Locate the cell with the specified text and output its (x, y) center coordinate. 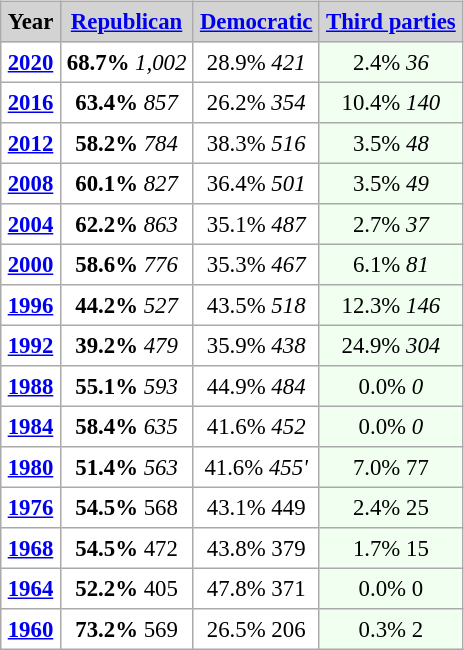
0.3% 2 (390, 629)
62.2% 863 (126, 224)
68.7% 1,002 (126, 62)
Democratic (256, 22)
2016 (30, 103)
1976 (30, 508)
55.1% 593 (126, 386)
2000 (30, 265)
2012 (30, 143)
44.9% 484 (256, 386)
35.1% 487 (256, 224)
Republican (126, 22)
3.5% 49 (390, 184)
58.4% 635 (126, 427)
58.6% 776 (126, 265)
47.8% 371 (256, 589)
1988 (30, 386)
2004 (30, 224)
1984 (30, 427)
36.4% 501 (256, 184)
2008 (30, 184)
39.2% 479 (126, 346)
Third parties (390, 22)
2020 (30, 62)
58.2% 784 (126, 143)
1992 (30, 346)
44.2% 527 (126, 305)
2.7% 37 (390, 224)
63.4% 857 (126, 103)
35.9% 438 (256, 346)
43.8% 379 (256, 548)
24.9% 304 (390, 346)
54.5% 472 (126, 548)
26.2% 354 (256, 103)
10.4% 140 (390, 103)
26.5% 206 (256, 629)
6.1% 81 (390, 265)
3.5% 48 (390, 143)
7.0% 77 (390, 467)
52.2% 405 (126, 589)
Year (30, 22)
2.4% 36 (390, 62)
28.9% 421 (256, 62)
1960 (30, 629)
1.7% 15 (390, 548)
54.5% 568 (126, 508)
43.1% 449 (256, 508)
12.3% 146 (390, 305)
60.1% 827 (126, 184)
1980 (30, 467)
51.4% 563 (126, 467)
43.5% 518 (256, 305)
38.3% 516 (256, 143)
41.6% 452 (256, 427)
1964 (30, 589)
41.6% 455' (256, 467)
35.3% 467 (256, 265)
1996 (30, 305)
73.2% 569 (126, 629)
1968 (30, 548)
2.4% 25 (390, 508)
